Pinpoint the cell where the given text exists, returning its [x, y] midpoint coordinate. 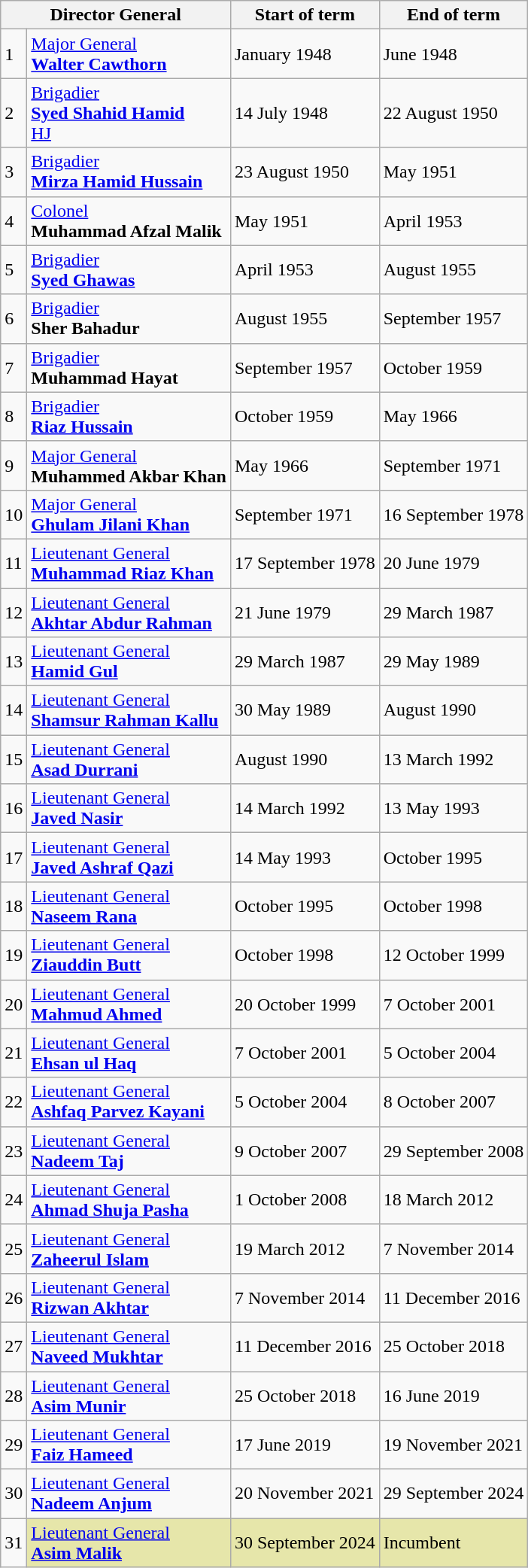
26 [14, 1297]
Lieutenant GeneralJaved Ashraf Qazi [129, 858]
5 [14, 269]
27 [14, 1347]
Lieutenant GeneralShamsur Rahman Kallu [129, 710]
15 [14, 760]
June 1948 [454, 54]
12 October 1999 [454, 956]
Lieutenant GeneralMahmud Ahmed [129, 1004]
Lieutenant GeneralAshfaq Parvez Kayani [129, 1102]
14 July 1948 [305, 113]
20 [14, 1004]
Lieutenant GeneralAsim Munir [129, 1395]
Lieutenant GeneralNadeem Anjum [129, 1494]
13 March 1992 [454, 760]
8 October 2007 [454, 1102]
30 September 2024 [305, 1542]
24 [14, 1199]
Lieutenant GeneralZaheerul Islam [129, 1249]
20 June 1979 [454, 563]
End of term [454, 15]
Lieutenant GeneralAkhtar Abdur Rahman [129, 612]
BrigadierRiaz Hussain [129, 417]
29 May 1989 [454, 662]
28 [14, 1395]
19 November 2021 [454, 1445]
Incumbent [454, 1542]
16 September 1978 [454, 515]
BrigadierSyed Ghawas [129, 269]
18 March 2012 [454, 1199]
Lieutenant GeneralJaved Nasir [129, 808]
Lieutenant GeneralNadeem Taj [129, 1151]
23 August 1950 [305, 172]
1 [14, 54]
Lieutenant GeneralRizwan Akhtar [129, 1297]
BrigadierSher Bahadur [129, 319]
BrigadierSyed Shahid HamidHJ [129, 113]
30 May 1989 [305, 710]
Lieutenant GeneralEhsan ul Haq [129, 1053]
January 1948 [305, 54]
8 [14, 417]
31 [14, 1542]
Lieutenant GeneralMuhammad Riaz Khan [129, 563]
Director General [116, 15]
Lieutenant GeneralHamid Gul [129, 662]
21 [14, 1053]
22 [14, 1102]
21 June 1979 [305, 612]
10 [14, 515]
18 [14, 906]
17 June 2019 [305, 1445]
6 [14, 319]
11 [14, 563]
Lieutenant GeneralAsim Malik [129, 1542]
Major GeneralGhulam Jilani Khan [129, 515]
14 May 1993 [305, 858]
Lieutenant GeneralNaseem Rana [129, 906]
3 [14, 172]
BrigadierMirza Hamid Hussain [129, 172]
22 August 1950 [454, 113]
1 October 2008 [305, 1199]
9 [14, 465]
20 November 2021 [305, 1494]
20 October 1999 [305, 1004]
7 [14, 367]
17 September 1978 [305, 563]
Major GeneralWalter Cawthorn [129, 54]
23 [14, 1151]
30 [14, 1494]
Start of term [305, 15]
13 May 1993 [454, 808]
Major GeneralMuhammed Akbar Khan [129, 465]
14 March 1992 [305, 808]
9 October 2007 [305, 1151]
17 [14, 858]
Lieutenant GeneralZiauddin Butt [129, 956]
Lieutenant GeneralAsad Durrani [129, 760]
2 [14, 113]
29 September 2008 [454, 1151]
4 [14, 221]
25 [14, 1249]
13 [14, 662]
ColonelMuhammad Afzal Malik [129, 221]
19 [14, 956]
Lieutenant GeneralAhmad Shuja Pasha [129, 1199]
29 September 2024 [454, 1494]
29 [14, 1445]
19 March 2012 [305, 1249]
Lieutenant GeneralNaveed Mukhtar [129, 1347]
Lieutenant GeneralFaiz Hameed [129, 1445]
12 [14, 612]
BrigadierMuhammad Hayat [129, 367]
16 June 2019 [454, 1395]
14 [14, 710]
16 [14, 808]
